Find where the given text appears and provide that cell's center as [X, Y] coordinate. 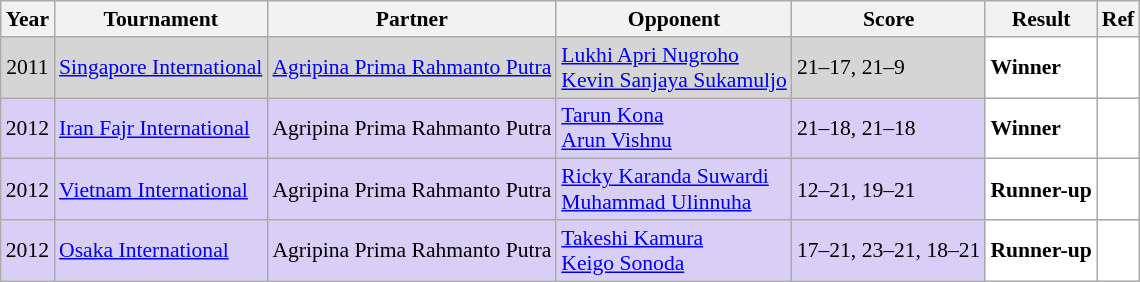
Lukhi Apri Nugroho Kevin Sanjaya Sukamuljo [674, 68]
Partner [412, 19]
Result [1040, 19]
Ref [1118, 19]
21–18, 21–18 [889, 128]
Takeshi Kamura Keigo Sonoda [674, 250]
Iran Fajr International [160, 128]
12–21, 19–21 [889, 190]
17–21, 23–21, 18–21 [889, 250]
Osaka International [160, 250]
Opponent [674, 19]
2011 [28, 68]
21–17, 21–9 [889, 68]
Ricky Karanda Suwardi Muhammad Ulinnuha [674, 190]
Score [889, 19]
Tournament [160, 19]
Year [28, 19]
Tarun Kona Arun Vishnu [674, 128]
Vietnam International [160, 190]
Singapore International [160, 68]
